Locate the cell with the specified text and output its [x, y] center coordinate. 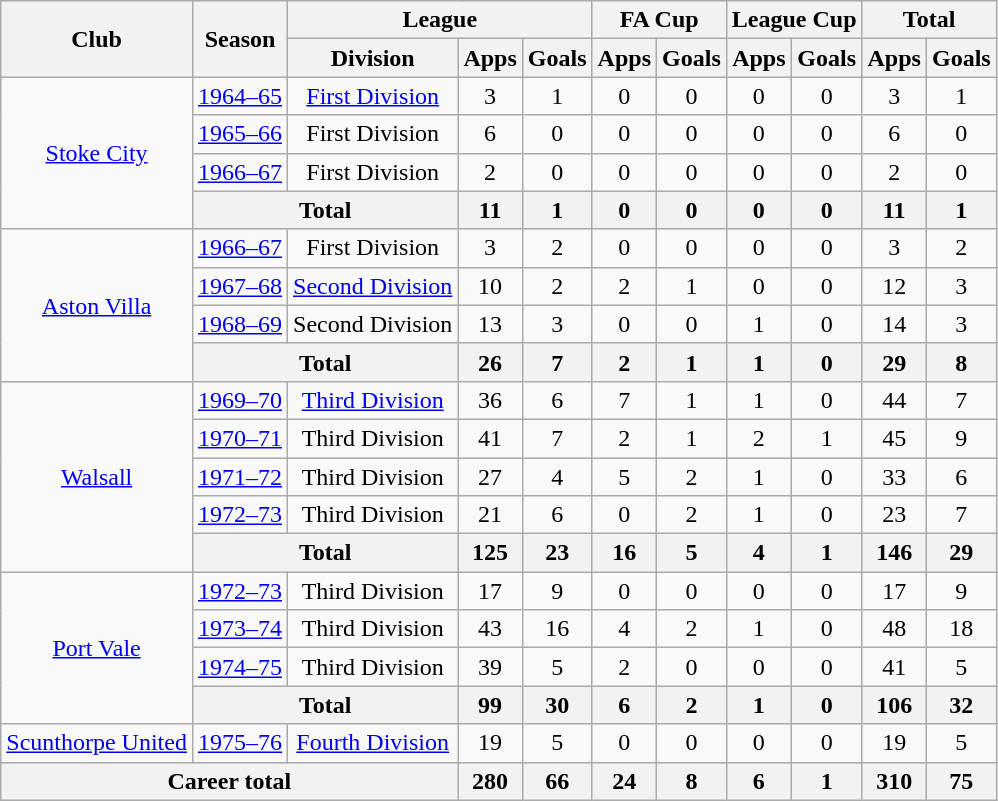
39 [490, 667]
14 [894, 324]
League [440, 20]
1964–65 [240, 96]
Stoke City [97, 153]
24 [624, 781]
33 [894, 477]
12 [894, 286]
106 [894, 705]
30 [557, 705]
1975–76 [240, 743]
Career total [230, 781]
99 [490, 705]
Walsall [97, 476]
1965–66 [240, 134]
26 [490, 362]
Division [373, 58]
146 [894, 553]
43 [490, 629]
Scunthorpe United [97, 743]
FA Cup [659, 20]
Aston Villa [97, 305]
Club [97, 39]
1971–72 [240, 477]
21 [490, 515]
League Cup [794, 20]
36 [490, 400]
1968–69 [240, 324]
Fourth Division [373, 743]
1970–71 [240, 438]
48 [894, 629]
Season [240, 39]
45 [894, 438]
280 [490, 781]
1967–68 [240, 286]
13 [490, 324]
32 [961, 705]
27 [490, 477]
66 [557, 781]
10 [490, 286]
Port Vale [97, 648]
1974–75 [240, 667]
1973–74 [240, 629]
1969–70 [240, 400]
310 [894, 781]
18 [961, 629]
75 [961, 781]
125 [490, 553]
44 [894, 400]
